Provide the (x, y) coordinate of the cell's center where the given text is located.  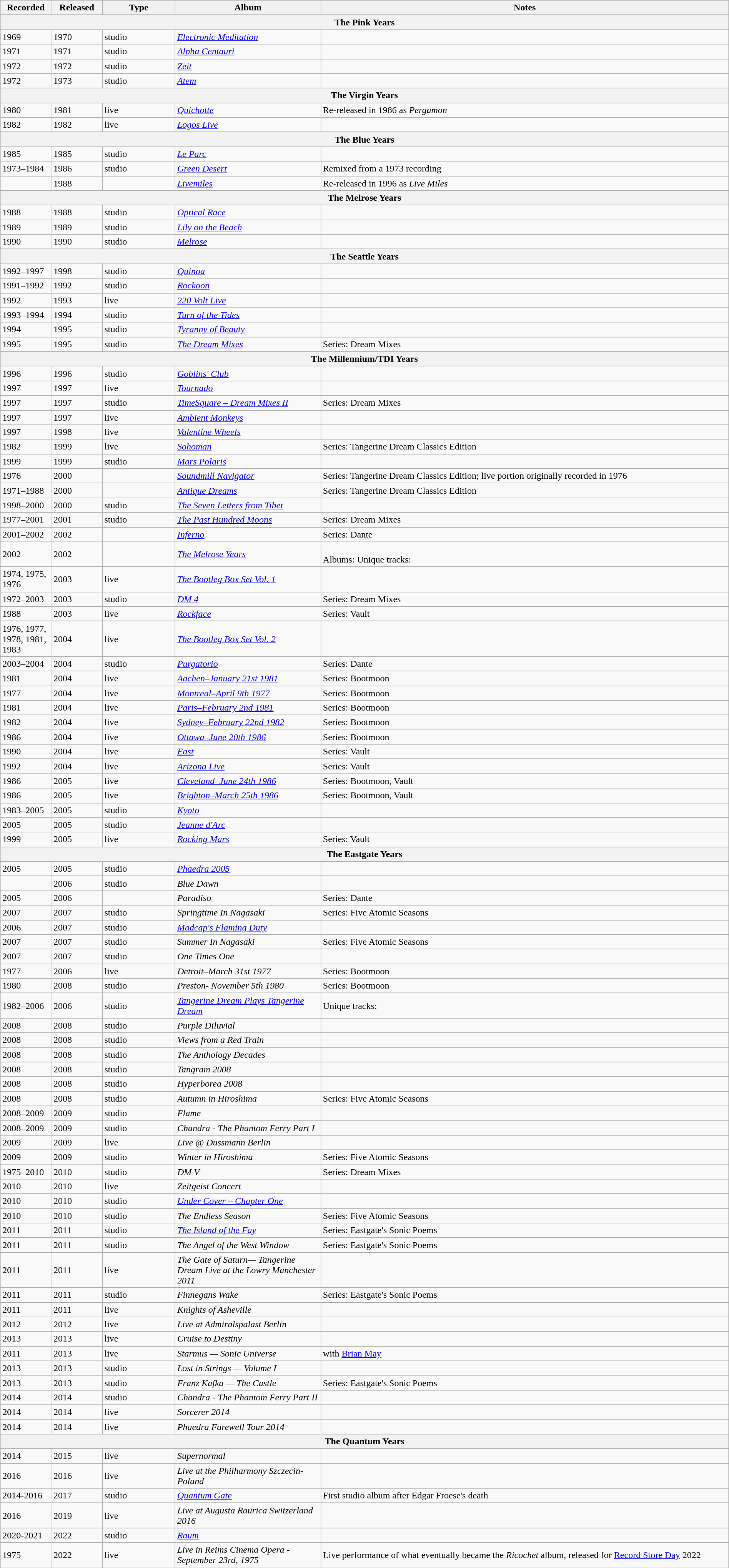
1973 (77, 81)
Finnegans Wake (248, 1295)
Inferno (248, 534)
Rockoon (248, 286)
Franz Kafka — The Castle (248, 1383)
Autumn in Hiroshima (248, 1099)
The Island of the Fay (248, 1230)
Sohoman (248, 447)
1993 (77, 300)
The Past Hundred Moons (248, 520)
Preston- November 5th 1980 (248, 986)
DM 4 (248, 599)
One Times One (248, 957)
Brighton–March 25th 1986 (248, 796)
1972–2003 (26, 599)
The Angel of the West Window (248, 1245)
Series: Tangerine Dream Classics Edition; live portion originally recorded in 1976 (524, 476)
2001–2002 (26, 534)
Tyranny of Beauty (248, 330)
Supernormal (248, 1456)
The Dream Mixes (248, 344)
Hyperborea 2008 (248, 1084)
Raum (248, 1535)
Lily on the Beach (248, 227)
Live @ Dussmann Berlin (248, 1142)
Aachen–January 21st 1981 (248, 678)
The Bootleg Box Set Vol. 2 (248, 639)
Sydney–February 22nd 1982 (248, 722)
Goblins' Club (248, 373)
The Gate of Saturn— Tangerine Dream Live at the Lowry Manchester 2011 (248, 1270)
Chandra - The Phantom Ferry Part I (248, 1128)
TimeSquare – Dream Mixes II (248, 403)
The Blue Years (364, 139)
with Brian May (524, 1353)
Purple Diluvial (248, 1025)
Atem (248, 81)
Album (248, 8)
1973–1984 (26, 168)
The Seattle Years (364, 256)
2015 (77, 1456)
Re-released in 1986 as Pergamon (524, 110)
The Endless Season (248, 1216)
The Pink Years (364, 22)
The Anthology Decades (248, 1055)
The Quantum Years (364, 1441)
Unique tracks: (524, 1006)
Alpha Centauri (248, 52)
2019 (77, 1516)
The Virgin Years (364, 95)
Springtime In Nagasaki (248, 912)
1975 (26, 1555)
2017 (77, 1496)
Livemiles (248, 183)
Rockface (248, 614)
1969 (26, 37)
Views from a Red Train (248, 1040)
Flame (248, 1113)
Sorcerer 2014 (248, 1412)
1992–1997 (26, 271)
Live performance of what eventually became the Ricochet album, released for Record Store Day 2022 (524, 1555)
Quantum Gate (248, 1496)
Paris–February 2nd 1981 (248, 708)
Zeit (248, 66)
Phaedra 2005 (248, 869)
The Millennium/TDI Years (364, 359)
Notes (524, 8)
Knights of Asheville (248, 1310)
Ambient Monkeys (248, 417)
1970 (77, 37)
1991–1992 (26, 286)
Kyoto (248, 810)
The Eastgate Years (364, 854)
Soundmill Navigator (248, 476)
Valentine Wheels (248, 432)
Arizona Live (248, 766)
Cleveland–June 24th 1986 (248, 781)
Summer In Nagasaki (248, 942)
1975–2010 (26, 1172)
Live in Reims Cinema Opera - September 23rd, 1975 (248, 1555)
Live at the Philharmony Szczecin-Poland (248, 1476)
Starmus — Sonic Universe (248, 1353)
1993–1994 (26, 315)
Phaedra Farewell Tour 2014 (248, 1427)
Albums: Unique tracks: (524, 554)
Mars Polaris (248, 461)
Lost in Strings — Volume I (248, 1368)
Winter in Hiroshima (248, 1157)
Jeanne d'Arc (248, 825)
1974, 1975, 1976 (26, 579)
Remixed from a 1973 recording (524, 168)
The Bootleg Box Set Vol. 1 (248, 579)
1976 (26, 476)
Electronic Meditation (248, 37)
Live at Augusta Raurica Switzerland 2016 (248, 1516)
Antique Dreams (248, 491)
Green Desert (248, 168)
1983–2005 (26, 810)
1982–2006 (26, 1006)
The Seven Letters from Tibet (248, 505)
Detroit–March 31st 1977 (248, 971)
Montreal–April 9th 1977 (248, 693)
Tangerine Dream Plays Tangerine Dream (248, 1006)
Ottawa–June 20th 1986 (248, 737)
Live at Admiralspalast Berlin (248, 1324)
Blue Dawn (248, 883)
DM V (248, 1172)
2020-2021 (26, 1535)
2003–2004 (26, 664)
First studio album after Edgar Froese's death (524, 1496)
Released (77, 8)
Rocking Mars (248, 839)
220 Volt Live (248, 300)
1971–1988 (26, 491)
Type (138, 8)
Turn of the Tides (248, 315)
Chandra - The Phantom Ferry Part II (248, 1397)
Optical Race (248, 213)
Zeitgeist Concert (248, 1187)
Purgatorio (248, 664)
Re-released in 1996 as Live Miles (524, 183)
East (248, 752)
Cruise to Destiny (248, 1339)
Le Parc (248, 154)
Logos Live (248, 125)
Paradiso (248, 898)
Under Cover – Chapter One (248, 1201)
Recorded (26, 8)
Madcap's Flaming Duty (248, 927)
Tournado (248, 388)
2001 (77, 520)
1998–2000 (26, 505)
2014-2016 (26, 1496)
Melrose (248, 242)
1977–2001 (26, 520)
1976, 1977, 1978, 1981, 1983 (26, 639)
Quichotte (248, 110)
Quinoa (248, 271)
Tangram 2008 (248, 1069)
